Pinpoint the cell where the given text exists, returning its (X, Y) midpoint coordinate. 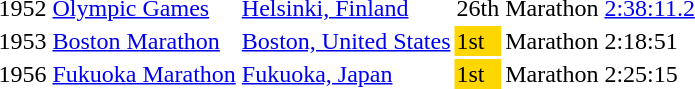
Fukuoka, Japan (346, 74)
Boston, United States (346, 41)
Boston Marathon (144, 41)
Fukuoka Marathon (144, 74)
